Pinpoint the cell where the given text exists, returning its (x, y) midpoint coordinate. 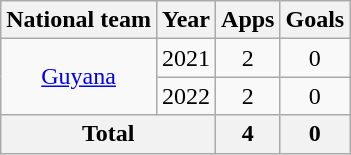
Apps (248, 20)
4 (248, 134)
Total (108, 134)
National team (79, 20)
Guyana (79, 77)
Goals (315, 20)
2022 (186, 96)
2021 (186, 58)
Year (186, 20)
